Identify which cell holds the provided text, then report its [X, Y] central coordinate. 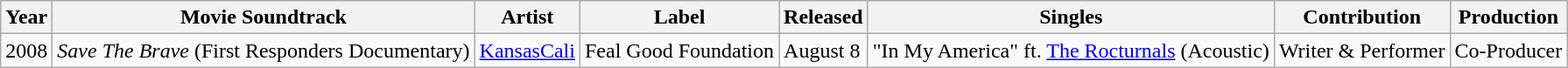
Year [26, 17]
Writer & Performer [1362, 51]
Singles [1071, 17]
"In My America" ft. The Rocturnals (Acoustic) [1071, 51]
Contribution [1362, 17]
KansasCali [527, 51]
Save The Brave (First Responders Documentary) [264, 51]
Production [1508, 17]
Released [824, 17]
Co-Producer [1508, 51]
2008 [26, 51]
Artist [527, 17]
Feal Good Foundation [679, 51]
Label [679, 17]
August 8 [824, 51]
Movie Soundtrack [264, 17]
